Return (x, y) of the center of cell containing provided text 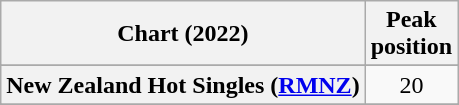
Peakposition (411, 34)
New Zealand Hot Singles (RMNZ) (183, 85)
Chart (2022) (183, 34)
20 (411, 85)
